Locate the cell with the specified text and output its [X, Y] center coordinate. 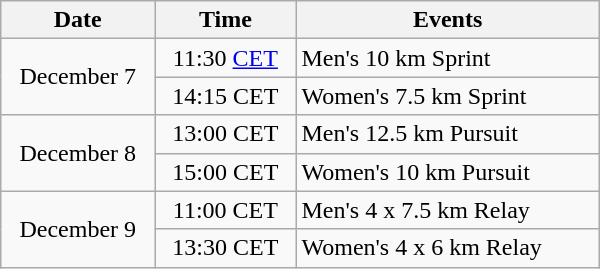
14:15 CET [226, 96]
Women's 10 km Pursuit [448, 172]
Events [448, 20]
13:30 CET [226, 248]
Men's 4 x 7.5 km Relay [448, 210]
Men's 12.5 km Pursuit [448, 134]
13:00 CET [226, 134]
December 7 [78, 77]
Time [226, 20]
Women's 4 x 6 km Relay [448, 248]
11:00 CET [226, 210]
Women's 7.5 km Sprint [448, 96]
December 9 [78, 229]
15:00 CET [226, 172]
December 8 [78, 153]
Men's 10 km Sprint [448, 58]
11:30 CET [226, 58]
Date [78, 20]
